Scan for the cell matching the given text and deliver its (X, Y) coordinate at center. 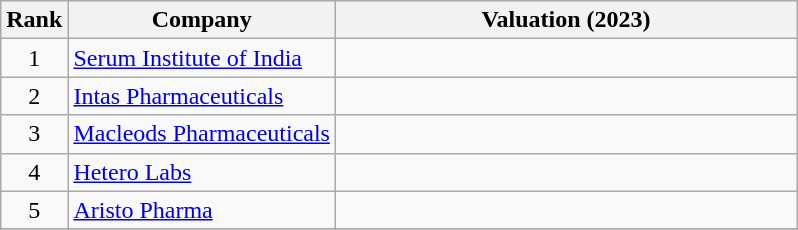
Company (202, 20)
Macleods Pharmaceuticals (202, 134)
2 (34, 96)
Intas Pharmaceuticals (202, 96)
1 (34, 58)
Rank (34, 20)
3 (34, 134)
4 (34, 172)
Hetero Labs (202, 172)
Serum Institute of India (202, 58)
Aristo Pharma (202, 210)
5 (34, 210)
Valuation (2023) (566, 20)
